Detect which cell encompasses the target text, then output its (x, y) center coordinate. 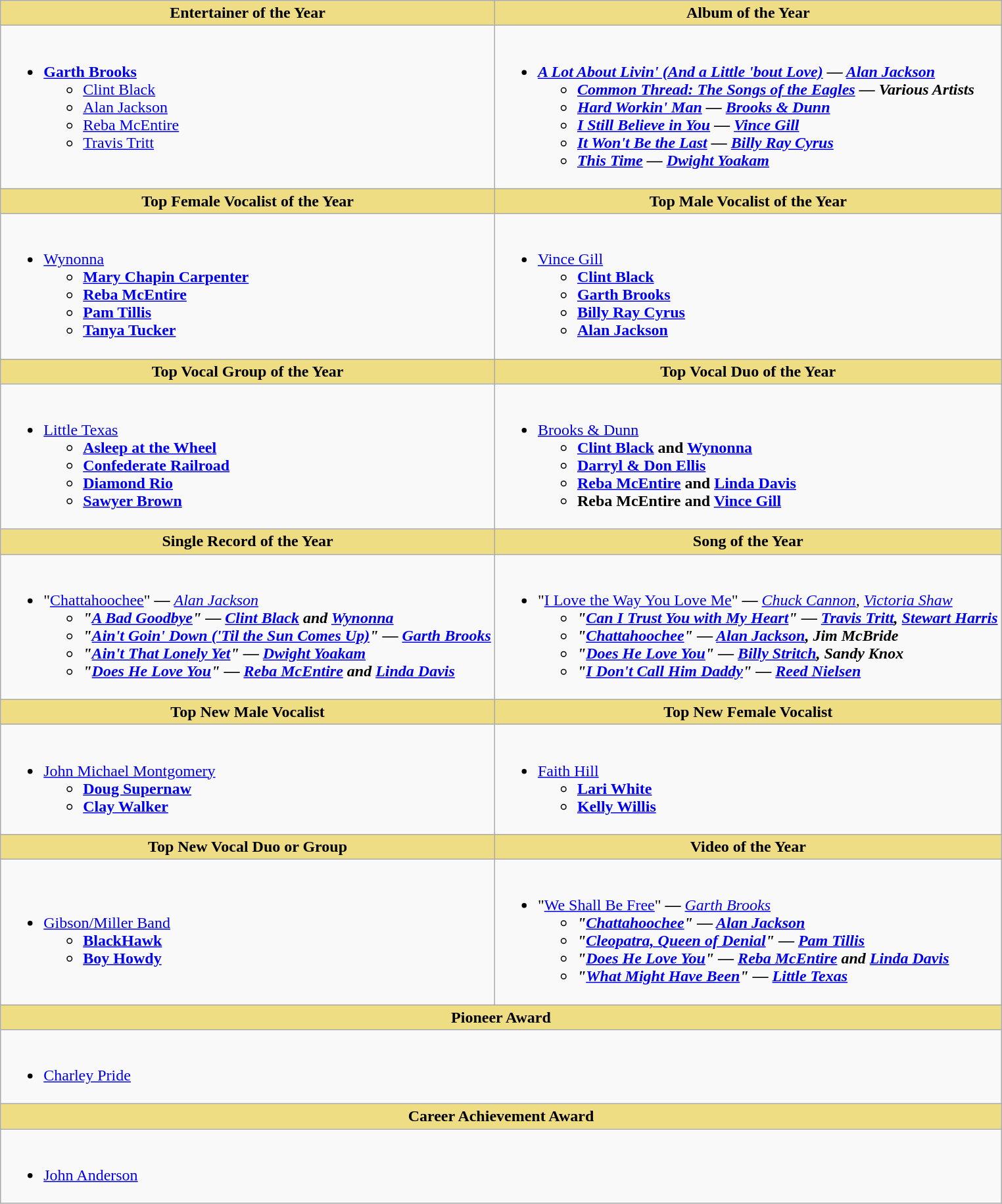
Top New Vocal Duo or Group (248, 846)
Charley Pride (501, 1067)
Entertainer of the Year (248, 13)
Little TexasAsleep at the WheelConfederate RailroadDiamond RioSawyer Brown (248, 456)
Career Achievement Award (501, 1117)
Gibson/Miller BandBlackHawkBoy Howdy (248, 932)
Top Female Vocalist of the Year (248, 201)
Single Record of the Year (248, 542)
Brooks & DunnClint Black and WynonnaDarryl & Don EllisReba McEntire and Linda DavisReba McEntire and Vince Gill (748, 456)
Pioneer Award (501, 1017)
John Michael MontgomeryDoug SupernawClay Walker (248, 779)
WynonnaMary Chapin CarpenterReba McEntirePam TillisTanya Tucker (248, 287)
Top New Female Vocalist (748, 712)
Faith HillLari WhiteKelly Willis (748, 779)
John Anderson (501, 1166)
Top Male Vocalist of the Year (748, 201)
Top New Male Vocalist (248, 712)
Album of the Year (748, 13)
Video of the Year (748, 846)
Top Vocal Group of the Year (248, 371)
Garth BrooksClint BlackAlan JacksonReba McEntireTravis Tritt (248, 107)
Song of the Year (748, 542)
Top Vocal Duo of the Year (748, 371)
Vince GillClint BlackGarth BrooksBilly Ray CyrusAlan Jackson (748, 287)
